For the text-containing cell, return its midpoint in (X, Y) coordinate format. 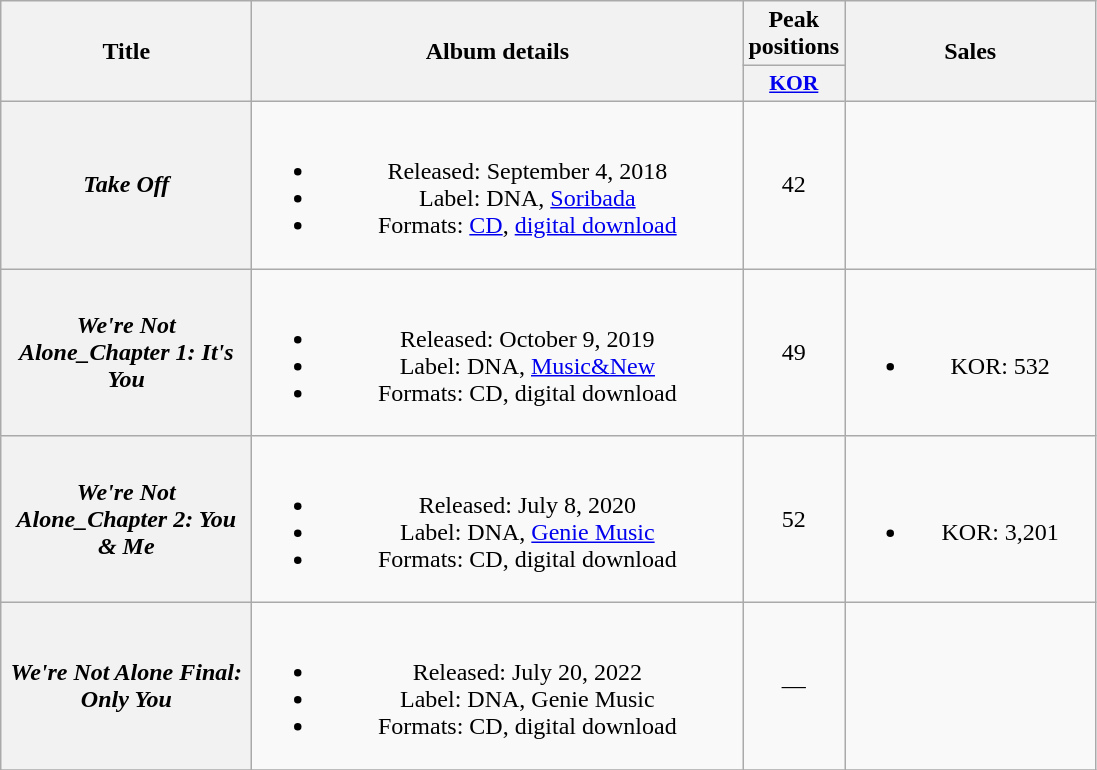
We're Not Alone Final: Only You (126, 686)
Album details (498, 52)
We're Not Alone_Chapter 2: You & Me (126, 520)
We're Not Alone_Chapter 1: It's You (126, 352)
Take Off (126, 184)
KOR (794, 84)
— (794, 686)
Released: October 9, 2019Label: DNA, Music&NewFormats: CD, digital download (498, 352)
Sales (970, 52)
KOR: 3,201 (970, 520)
Peakpositions (794, 34)
Released: July 8, 2020Label: DNA, Genie MusicFormats: CD, digital download (498, 520)
42 (794, 184)
52 (794, 520)
KOR: 532 (970, 352)
Released: September 4, 2018Label: DNA, SoribadaFormats: CD, digital download (498, 184)
Title (126, 52)
Released: July 20, 2022Label: DNA, Genie MusicFormats: CD, digital download (498, 686)
49 (794, 352)
